Search for the cell housing the specified text and yield its [X, Y] center coordinate. 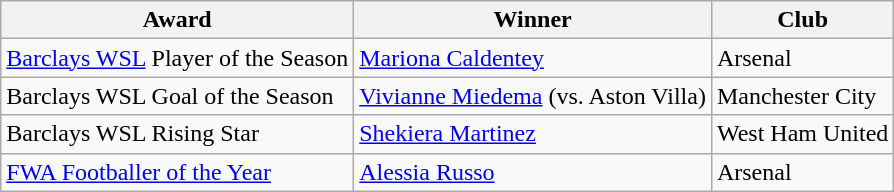
Barclays WSL Goal of the Season [178, 96]
Vivianne Miedema (vs. Aston Villa) [533, 96]
Barclays WSL Rising Star [178, 134]
Award [178, 20]
FWA Footballer of the Year [178, 172]
Club [802, 20]
Mariona Caldentey [533, 58]
West Ham United [802, 134]
Winner [533, 20]
Manchester City [802, 96]
Alessia Russo [533, 172]
Shekiera Martinez [533, 134]
Barclays WSL Player of the Season [178, 58]
